Identify which cell holds the provided text, then report its [X, Y] central coordinate. 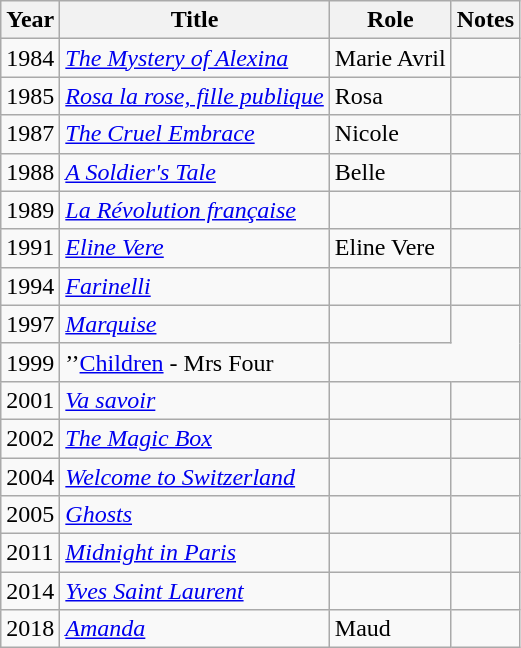
Belle [390, 172]
1988 [30, 172]
’’Children - Mrs Four [194, 362]
Amanda [194, 629]
Yves Saint Laurent [194, 591]
2014 [30, 591]
Va savoir [194, 400]
2018 [30, 629]
Notes [485, 20]
Marie Avril [390, 58]
La Révolution française [194, 210]
1987 [30, 134]
Maud [390, 629]
2002 [30, 438]
Rosa la rose, fille publique [194, 96]
The Magic Box [194, 438]
Year [30, 20]
1984 [30, 58]
2005 [30, 515]
Marquise [194, 324]
1985 [30, 96]
1994 [30, 286]
2011 [30, 553]
The Mystery of Alexina [194, 58]
1989 [30, 210]
Midnight in Paris [194, 553]
The Cruel Embrace [194, 134]
Role [390, 20]
1991 [30, 248]
1999 [30, 362]
Title [194, 20]
Rosa [390, 96]
2001 [30, 400]
Ghosts [194, 515]
Farinelli [194, 286]
2004 [30, 477]
Nicole [390, 134]
Welcome to Switzerland [194, 477]
1997 [30, 324]
A Soldier's Tale [194, 172]
